Capture the cell that displays the provided text and extract its [X, Y] central coordinate. 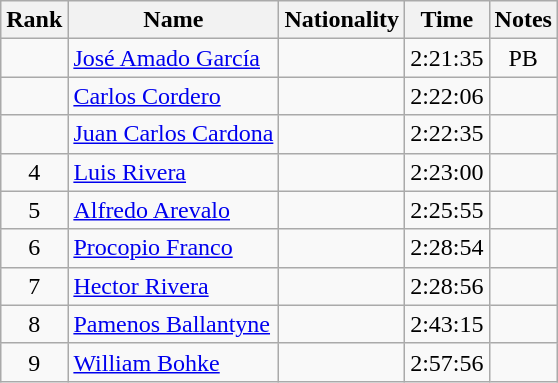
Alfredo Arevalo [174, 210]
Time [447, 20]
Juan Carlos Cardona [174, 134]
6 [34, 248]
4 [34, 172]
2:22:35 [447, 134]
5 [34, 210]
José Amado García [174, 58]
Hector Rivera [174, 286]
Procopio Franco [174, 248]
William Bohke [174, 362]
Luis Rivera [174, 172]
Carlos Cordero [174, 96]
Nationality [342, 20]
Rank [34, 20]
Notes [523, 20]
2:25:55 [447, 210]
2:23:00 [447, 172]
2:28:54 [447, 248]
2:43:15 [447, 324]
2:22:06 [447, 96]
Name [174, 20]
Pamenos Ballantyne [174, 324]
7 [34, 286]
PB [523, 58]
2:21:35 [447, 58]
9 [34, 362]
8 [34, 324]
2:57:56 [447, 362]
2:28:56 [447, 286]
